Capture the cell that displays the provided text and extract its [X, Y] central coordinate. 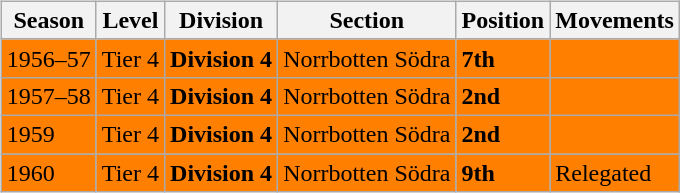
1956–57 [48, 58]
Position [503, 20]
1959 [48, 134]
Level [130, 20]
Movements [615, 20]
1960 [48, 173]
Division [222, 20]
7th [503, 58]
Section [367, 20]
9th [503, 173]
Relegated [615, 173]
1957–58 [48, 96]
Season [48, 20]
